For the text-containing cell, return its midpoint in [X, Y] coordinate format. 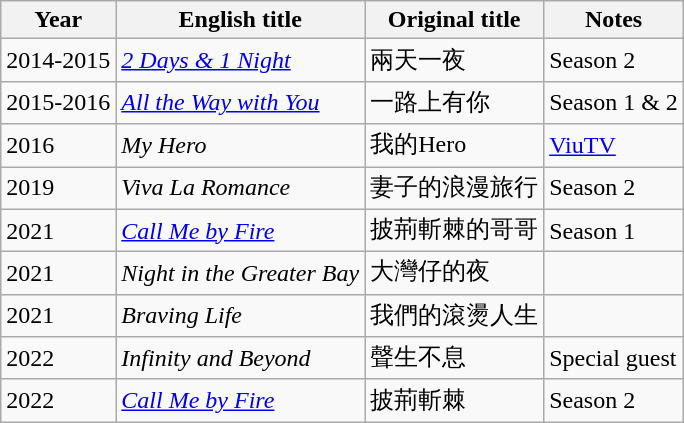
Special guest [614, 358]
我的Hero [454, 146]
2019 [58, 188]
披荊斬棘 [454, 400]
English title [240, 20]
Viva La Romance [240, 188]
我們的滾燙人生 [454, 316]
一路上有你 [454, 102]
聲生不息 [454, 358]
Year [58, 20]
大灣仔的夜 [454, 274]
My Hero [240, 146]
Infinity and Beyond [240, 358]
ViuTV [614, 146]
Notes [614, 20]
妻子的浪漫旅行 [454, 188]
2015-2016 [58, 102]
2016 [58, 146]
兩天一夜 [454, 60]
Braving Life [240, 316]
Season 1 [614, 230]
2 Days & 1 Night [240, 60]
2014-2015 [58, 60]
Original title [454, 20]
All the Way with You [240, 102]
Season 1 & 2 [614, 102]
Night in the Greater Bay [240, 274]
披荊斬棘的哥哥 [454, 230]
